Return (X, Y) of the center of cell containing provided text 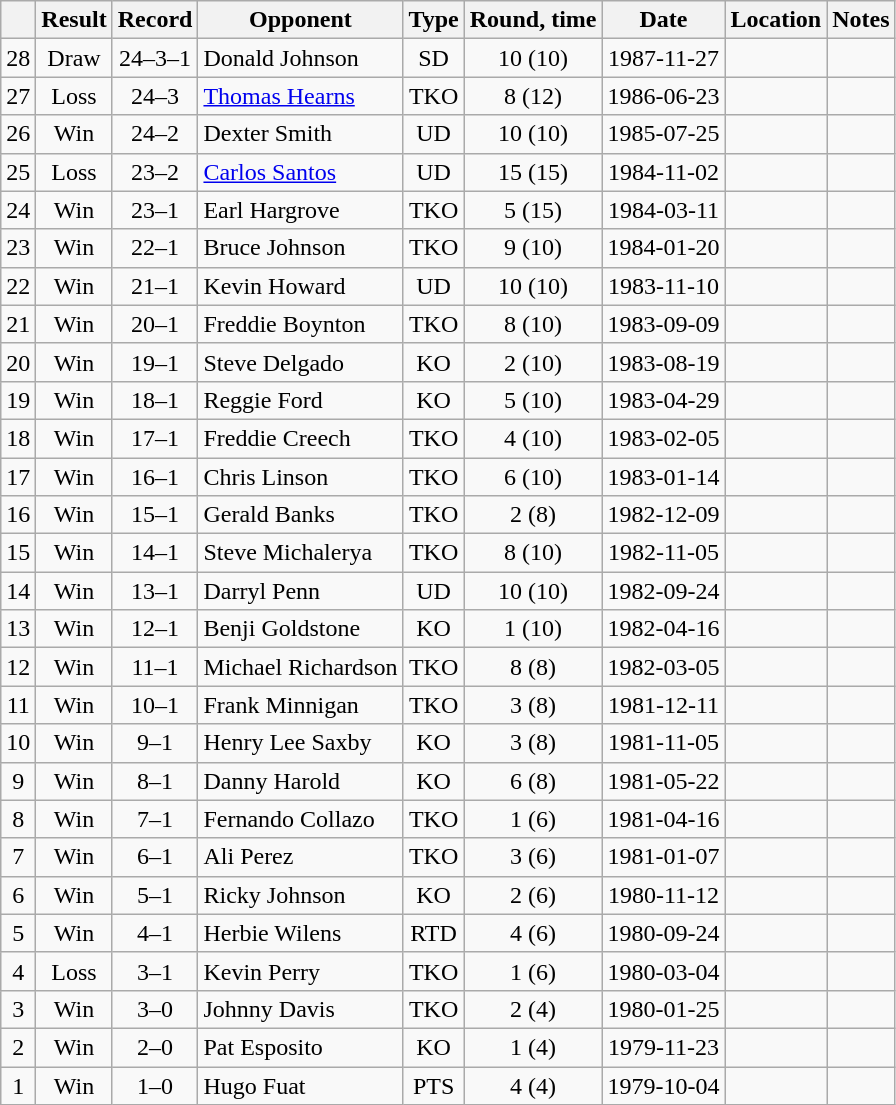
1985-07-25 (664, 134)
28 (18, 58)
6 (18, 895)
24 (18, 210)
22 (18, 286)
1987-11-27 (664, 58)
20–1 (155, 324)
5 (10) (533, 400)
1982-03-05 (664, 667)
1986-06-23 (664, 96)
18–1 (155, 400)
1 (4) (533, 1047)
Johnny Davis (300, 1009)
1980-01-25 (664, 1009)
14–1 (155, 553)
Hugo Fuat (300, 1085)
1982-12-09 (664, 515)
Draw (74, 58)
8–1 (155, 781)
4 (4) (533, 1085)
Danny Harold (300, 781)
24–3 (155, 96)
6 (10) (533, 477)
15–1 (155, 515)
2 (10) (533, 362)
2 (6) (533, 895)
1983-09-09 (664, 324)
Fernando Collazo (300, 819)
1984-01-20 (664, 248)
10 (18, 743)
Dexter Smith (300, 134)
7–1 (155, 819)
Herbie Wilens (300, 933)
27 (18, 96)
8 (12) (533, 96)
1982-11-05 (664, 553)
1981-04-16 (664, 819)
1984-03-11 (664, 210)
1984-11-02 (664, 172)
19–1 (155, 362)
23–2 (155, 172)
5–1 (155, 895)
Round, time (533, 20)
14 (18, 591)
7 (18, 857)
1981-05-22 (664, 781)
11–1 (155, 667)
Steve Michalerya (300, 553)
15 (15) (533, 172)
2 (18, 1047)
Ricky Johnson (300, 895)
Steve Delgado (300, 362)
Earl Hargrove (300, 210)
3–0 (155, 1009)
23–1 (155, 210)
16 (18, 515)
4–1 (155, 933)
1983-04-29 (664, 400)
26 (18, 134)
Type (434, 20)
10–1 (155, 705)
21–1 (155, 286)
1981-11-05 (664, 743)
1981-12-11 (664, 705)
9 (18, 781)
1983-11-10 (664, 286)
1980-03-04 (664, 971)
Chris Linson (300, 477)
Location (776, 20)
12 (18, 667)
20 (18, 362)
Gerald Banks (300, 515)
12–1 (155, 629)
SD (434, 58)
17–1 (155, 438)
1979-10-04 (664, 1085)
2 (4) (533, 1009)
Freddie Boynton (300, 324)
Record (155, 20)
15 (18, 553)
Result (74, 20)
8 (8) (533, 667)
19 (18, 400)
9 (10) (533, 248)
1979-11-23 (664, 1047)
21 (18, 324)
Opponent (300, 20)
5 (18, 933)
Notes (861, 20)
8 (18, 819)
6–1 (155, 857)
Henry Lee Saxby (300, 743)
Michael Richardson (300, 667)
24–2 (155, 134)
1 (10) (533, 629)
24–3–1 (155, 58)
11 (18, 705)
25 (18, 172)
RTD (434, 933)
Date (664, 20)
Bruce Johnson (300, 248)
3 (6) (533, 857)
1982-04-16 (664, 629)
Kevin Perry (300, 971)
23 (18, 248)
1983-01-14 (664, 477)
4 (10) (533, 438)
1982-09-24 (664, 591)
Kevin Howard (300, 286)
13–1 (155, 591)
18 (18, 438)
2–0 (155, 1047)
1980-11-12 (664, 895)
2 (8) (533, 515)
16–1 (155, 477)
Frank Minnigan (300, 705)
1–0 (155, 1085)
6 (8) (533, 781)
Pat Esposito (300, 1047)
1983-08-19 (664, 362)
17 (18, 477)
1981-01-07 (664, 857)
22–1 (155, 248)
Thomas Hearns (300, 96)
1983-02-05 (664, 438)
Ali Perez (300, 857)
9–1 (155, 743)
Reggie Ford (300, 400)
Donald Johnson (300, 58)
5 (15) (533, 210)
1 (18, 1085)
13 (18, 629)
4 (18, 971)
1980-09-24 (664, 933)
3–1 (155, 971)
PTS (434, 1085)
Freddie Creech (300, 438)
4 (6) (533, 933)
Carlos Santos (300, 172)
Darryl Penn (300, 591)
Benji Goldstone (300, 629)
3 (18, 1009)
